Return [X, Y] of the center of cell containing provided text 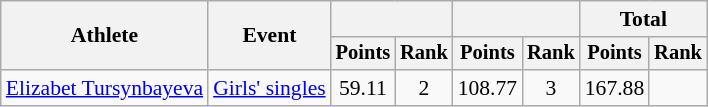
Girls' singles [270, 88]
3 [551, 88]
Total [644, 19]
2 [424, 88]
Event [270, 36]
Athlete [104, 36]
Elizabet Tursynbayeva [104, 88]
167.88 [614, 88]
108.77 [488, 88]
59.11 [363, 88]
